Capture the cell that displays the provided text and extract its (x, y) central coordinate. 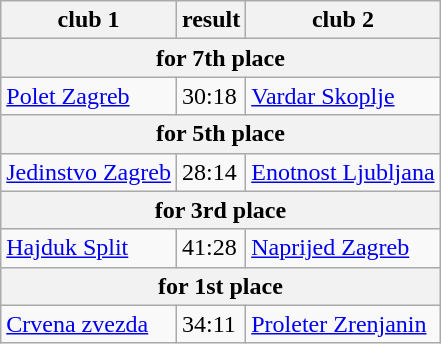
for 7th place (220, 58)
club 1 (89, 20)
Polet Zagreb (89, 96)
30:18 (210, 96)
Enotnost Ljubljana (343, 172)
41:28 (210, 248)
Hajduk Split (89, 248)
Vardar Skoplje (343, 96)
34:11 (210, 324)
Naprijed Zagreb (343, 248)
result (210, 20)
Jedinstvo Zagreb (89, 172)
for 1st place (220, 286)
for 5th place (220, 134)
Crvena zvezda (89, 324)
28:14 (210, 172)
Proleter Zrenjanin (343, 324)
for 3rd place (220, 210)
club 2 (343, 20)
